From the cell containing the given text, extract its center point as [x, y] coordinate. 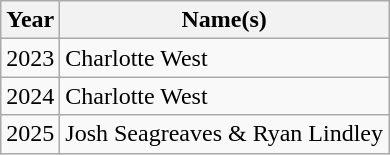
2023 [30, 58]
Year [30, 20]
2024 [30, 96]
Name(s) [224, 20]
Josh Seagreaves & Ryan Lindley [224, 134]
2025 [30, 134]
